Determine the (X, Y) coordinate at the center of the cell enclosing the given text.  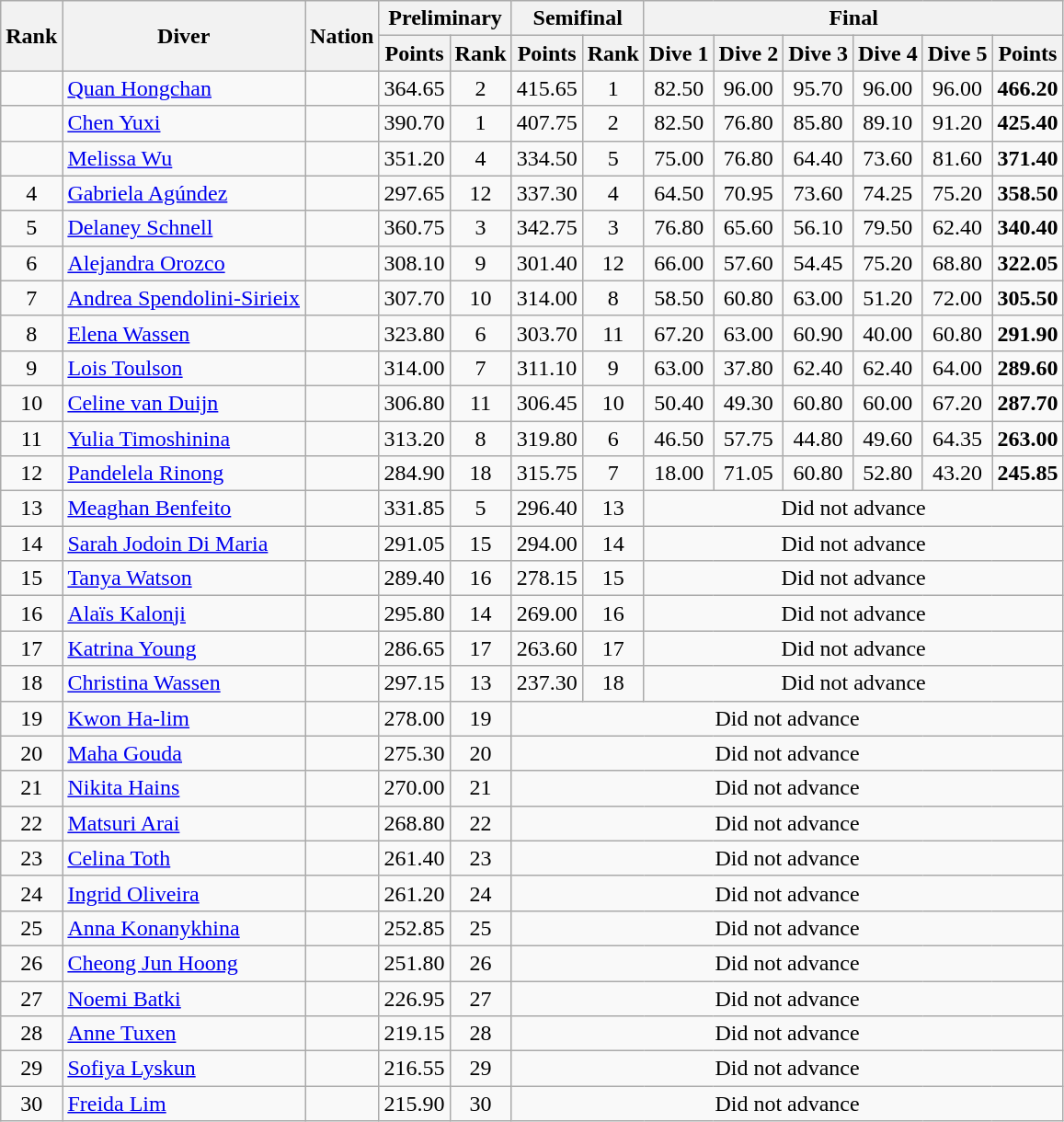
Preliminary (445, 18)
289.40 (414, 578)
64.40 (818, 158)
286.65 (414, 648)
64.50 (679, 193)
425.40 (1028, 123)
51.20 (887, 298)
Quan Hongchan (184, 88)
Sofiya Lyskun (184, 1069)
307.70 (414, 298)
60.90 (818, 333)
294.00 (546, 544)
37.80 (749, 368)
64.35 (957, 439)
313.20 (414, 439)
261.20 (414, 893)
270.00 (414, 788)
74.25 (887, 193)
337.30 (546, 193)
291.90 (1028, 333)
Final (853, 18)
Alaïs Kalonji (184, 613)
360.75 (414, 228)
226.95 (414, 998)
85.80 (818, 123)
79.50 (887, 228)
70.95 (749, 193)
Celina Toth (184, 858)
334.50 (546, 158)
65.60 (749, 228)
278.15 (546, 578)
215.90 (414, 1104)
89.10 (887, 123)
49.30 (749, 403)
44.80 (818, 439)
Ingrid Oliveira (184, 893)
305.50 (1028, 298)
237.30 (546, 683)
40.00 (887, 333)
364.65 (414, 88)
275.30 (414, 753)
Alejandra Orozco (184, 263)
64.00 (957, 368)
407.75 (546, 123)
Elena Wassen (184, 333)
Gabriela Agúndez (184, 193)
263.00 (1028, 439)
Diver (184, 36)
58.50 (679, 298)
340.40 (1028, 228)
Dive 2 (749, 53)
296.40 (546, 509)
Chen Yuxi (184, 123)
251.80 (414, 963)
Dive 1 (679, 53)
323.80 (414, 333)
52.80 (887, 474)
284.90 (414, 474)
308.10 (414, 263)
269.00 (546, 613)
301.40 (546, 263)
Anna Konanykhina (184, 928)
295.80 (414, 613)
49.60 (887, 439)
Maha Gouda (184, 753)
289.60 (1028, 368)
Celine van Duijn (184, 403)
Sarah Jodoin Di Maria (184, 544)
415.65 (546, 88)
Lois Toulson (184, 368)
91.20 (957, 123)
287.70 (1028, 403)
311.10 (546, 368)
54.45 (818, 263)
66.00 (679, 263)
315.75 (546, 474)
75.00 (679, 158)
Cheong Jun Hoong (184, 963)
Noemi Batki (184, 998)
261.40 (414, 858)
Freida Lim (184, 1104)
306.45 (546, 403)
Nikita Hains (184, 788)
Matsuri Arai (184, 823)
43.20 (957, 474)
46.50 (679, 439)
268.80 (414, 823)
50.40 (679, 403)
278.00 (414, 718)
Meaghan Benfeito (184, 509)
351.20 (414, 158)
56.10 (818, 228)
245.85 (1028, 474)
263.60 (546, 648)
Tanya Watson (184, 578)
57.75 (749, 439)
18.00 (679, 474)
Nation (342, 36)
Dive 5 (957, 53)
252.85 (414, 928)
Yulia Timoshinina (184, 439)
371.40 (1028, 158)
319.80 (546, 439)
81.60 (957, 158)
Kwon Ha-lim (184, 718)
Delaney Schnell (184, 228)
291.05 (414, 544)
Pandelela Rinong (184, 474)
Melissa Wu (184, 158)
72.00 (957, 298)
Katrina Young (184, 648)
322.05 (1028, 263)
Dive 3 (818, 53)
342.75 (546, 228)
303.70 (546, 333)
306.80 (414, 403)
219.15 (414, 1034)
216.55 (414, 1069)
Andrea Spendolini-Sirieix (184, 298)
390.70 (414, 123)
71.05 (749, 474)
95.70 (818, 88)
Anne Tuxen (184, 1034)
Christina Wassen (184, 683)
358.50 (1028, 193)
68.80 (957, 263)
60.00 (887, 403)
57.60 (749, 263)
297.65 (414, 193)
Dive 4 (887, 53)
297.15 (414, 683)
Semifinal (578, 18)
331.85 (414, 509)
466.20 (1028, 88)
